Search for the cell housing the specified text and yield its (x, y) center coordinate. 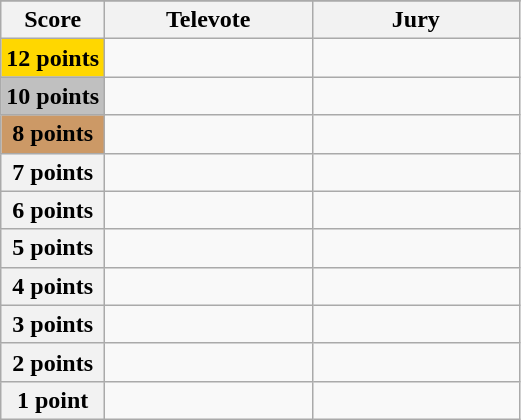
1 point (53, 400)
4 points (53, 286)
7 points (53, 172)
5 points (53, 248)
3 points (53, 324)
8 points (53, 134)
2 points (53, 362)
12 points (53, 58)
Score (53, 20)
Televote (209, 20)
Jury (416, 20)
10 points (53, 96)
6 points (53, 210)
